For the text-containing cell, return its midpoint in (x, y) coordinate format. 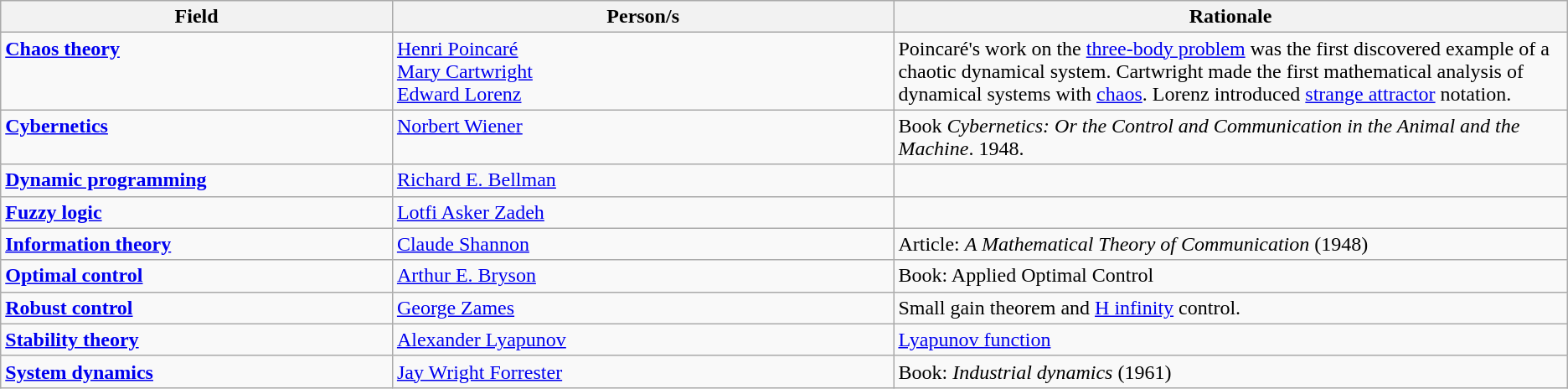
Cybernetics (197, 137)
Field (197, 17)
Robust control (197, 308)
George Zames (643, 308)
Chaos theory (197, 71)
Norbert Wiener (643, 137)
Arthur E. Bryson (643, 276)
System dynamics (197, 371)
Fuzzy logic (197, 212)
Stability theory (197, 340)
Claude Shannon (643, 244)
Richard E. Bellman (643, 180)
Book: Industrial dynamics (1961) (1230, 371)
Dynamic programming (197, 180)
Book: Applied Optimal Control (1230, 276)
Rationale (1230, 17)
Lotfi Asker Zadeh (643, 212)
Information theory (197, 244)
Optimal control (197, 276)
Person/s (643, 17)
Jay Wright Forrester (643, 371)
Book Cybernetics: Or the Control and Communication in the Animal and the Machine. 1948. (1230, 137)
Lyapunov function (1230, 340)
Small gain theorem and H infinity control. (1230, 308)
Alexander Lyapunov (643, 340)
Article: A Mathematical Theory of Communication (1948) (1230, 244)
Henri PoincaréMary CartwrightEdward Lorenz (643, 71)
